Provide the [x, y] coordinate of the cell's center where the given text is located.  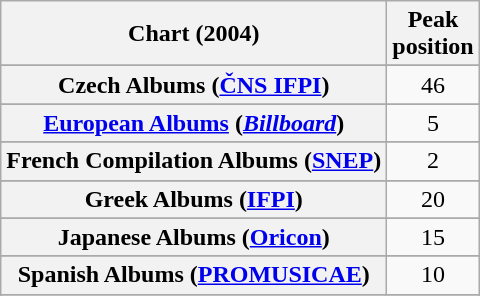
15 [433, 237]
Spanish Albums (PROMUSICAE) [194, 275]
20 [433, 199]
Japanese Albums (Oricon) [194, 237]
10 [433, 275]
Czech Albums (ČNS IFPI) [194, 85]
European Albums (Billboard) [194, 123]
French Compilation Albums (SNEP) [194, 161]
Chart (2004) [194, 34]
2 [433, 161]
Greek Albums (IFPI) [194, 199]
46 [433, 85]
Peakposition [433, 34]
5 [433, 123]
